Scan for the cell matching the given text and deliver its [X, Y] coordinate at center. 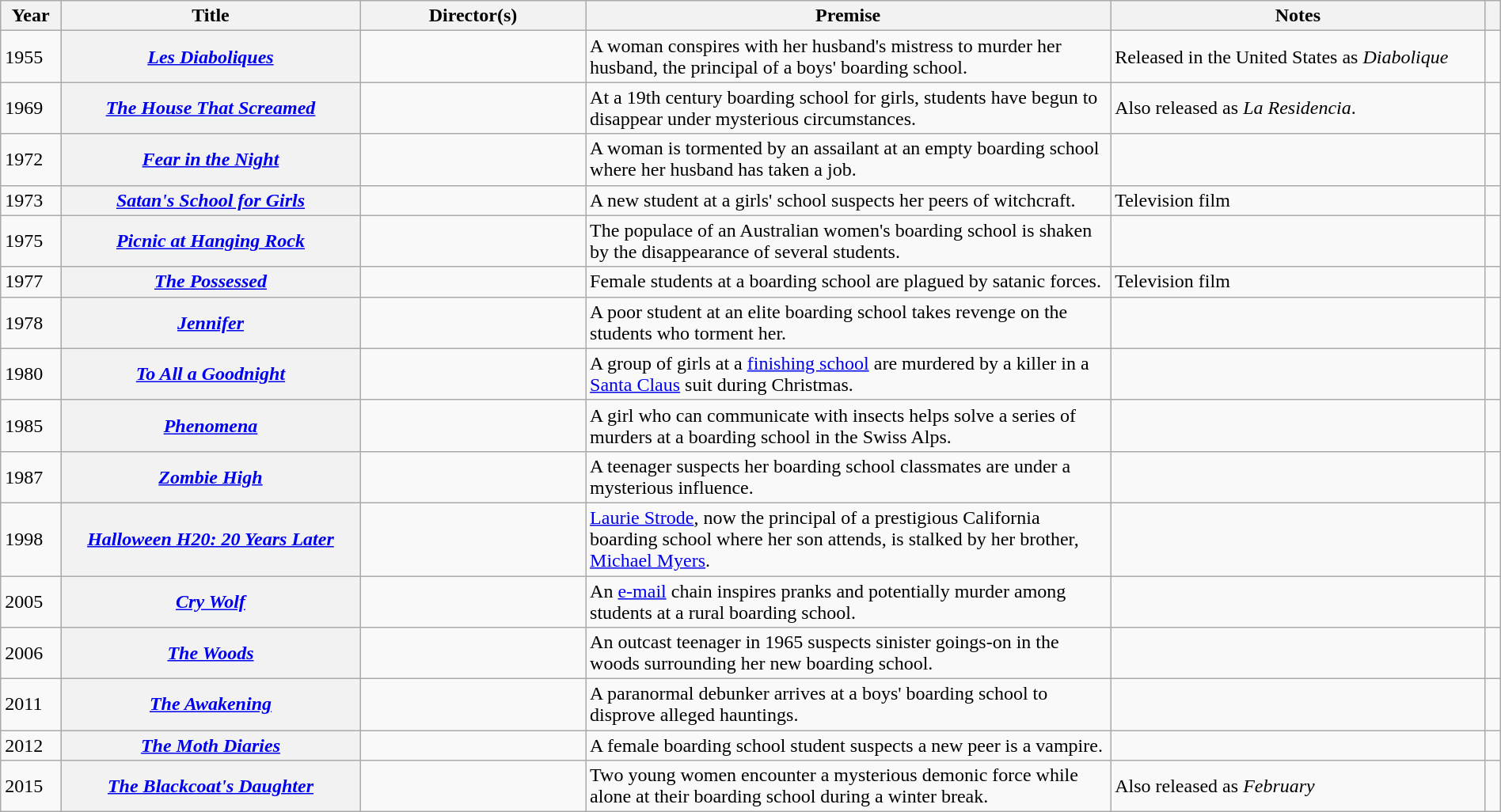
An e-mail chain inspires pranks and potentially murder among students at a rural boarding school. [849, 601]
The populace of an Australian women's boarding school is shaken by the disappearance of several students. [849, 241]
2006 [31, 654]
1955 [31, 57]
Also released as La Residencia. [1298, 108]
A teenager suspects her boarding school classmates are under a mysterious influence. [849, 476]
Halloween H20: 20 Years Later [211, 539]
1969 [31, 108]
1978 [31, 323]
2011 [31, 704]
Cry Wolf [211, 601]
The Woods [211, 654]
Two young women encounter a mysterious demonic force while alone at their boarding school during a winter break. [849, 787]
A girl who can communicate with insects helps solve a series of murders at a boarding school in the Swiss Alps. [849, 426]
Zombie High [211, 476]
A poor student at an elite boarding school takes revenge on the students who torment her. [849, 323]
A female boarding school student suspects a new peer is a vampire. [849, 746]
1977 [31, 282]
Also released as February [1298, 787]
2005 [31, 601]
2012 [31, 746]
Phenomena [211, 426]
1972 [31, 160]
Year [31, 16]
The Possessed [211, 282]
Jennifer [211, 323]
A group of girls at a finishing school are murdered by a killer in a Santa Claus suit during Christmas. [849, 374]
1975 [31, 241]
1998 [31, 539]
At a 19th century boarding school for girls, students have begun to disappear under mysterious circumstances. [849, 108]
The Moth Diaries [211, 746]
Female students at a boarding school are plagued by satanic forces. [849, 282]
A new student at a girls' school suspects her peers of witchcraft. [849, 200]
The Blackcoat's Daughter [211, 787]
A paranormal debunker arrives at a boys' boarding school to disprove alleged hauntings. [849, 704]
To All a Goodnight [211, 374]
Laurie Strode, now the principal of a prestigious California boarding school where her son attends, is stalked by her brother, Michael Myers. [849, 539]
Picnic at Hanging Rock [211, 241]
1980 [31, 374]
The House That Screamed [211, 108]
Released in the United States as Diabolique [1298, 57]
The Awakening [211, 704]
2015 [31, 787]
Notes [1298, 16]
Title [211, 16]
Fear in the Night [211, 160]
Premise [849, 16]
1987 [31, 476]
1973 [31, 200]
Les Diaboliques [211, 57]
1985 [31, 426]
An outcast teenager in 1965 suspects sinister goings-on in the woods surrounding her new boarding school. [849, 654]
Director(s) [473, 16]
A woman is tormented by an assailant at an empty boarding school where her husband has taken a job. [849, 160]
Satan's School for Girls [211, 200]
A woman conspires with her husband's mistress to murder her husband, the principal of a boys' boarding school. [849, 57]
